Return [X, Y] of the center of cell containing provided text 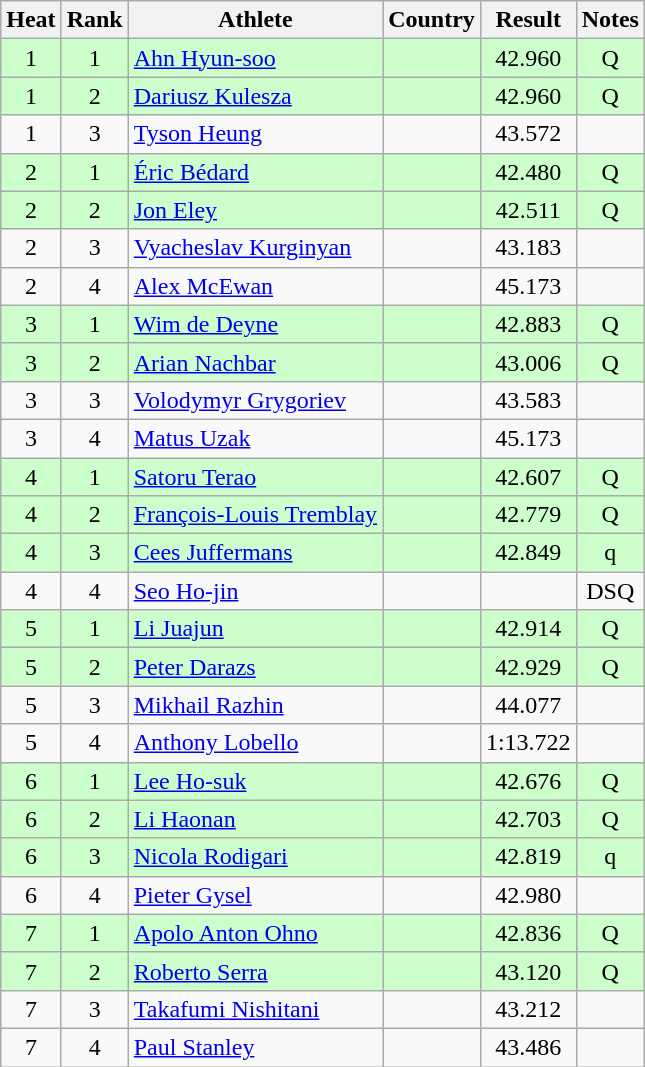
Nicola Rodigari [255, 857]
42.480 [528, 172]
Anthony Lobello [255, 743]
Ahn Hyun-soo [255, 58]
43.183 [528, 248]
Volodymyr Grygoriev [255, 400]
Takafumi Nishitani [255, 1009]
43.120 [528, 971]
42.607 [528, 477]
42.929 [528, 667]
42.676 [528, 781]
Arian Nachbar [255, 362]
Apolo Anton Ohno [255, 933]
Paul Stanley [255, 1047]
Mikhail Razhin [255, 705]
Athlete [255, 20]
DSQ [610, 591]
Tyson Heung [255, 134]
Li Juajun [255, 629]
Result [528, 20]
Pieter Gysel [255, 895]
42.779 [528, 515]
42.836 [528, 933]
42.511 [528, 210]
Li Haonan [255, 819]
43.486 [528, 1047]
43.583 [528, 400]
42.980 [528, 895]
42.703 [528, 819]
Rank [94, 20]
Matus Uzak [255, 438]
Dariusz Kulesza [255, 96]
43.006 [528, 362]
43.212 [528, 1009]
Alex McEwan [255, 286]
Jon Eley [255, 210]
42.883 [528, 324]
Éric Bédard [255, 172]
François-Louis Tremblay [255, 515]
Heat [31, 20]
Country [432, 20]
42.914 [528, 629]
42.849 [528, 553]
Roberto Serra [255, 971]
42.819 [528, 857]
1:13.722 [528, 743]
44.077 [528, 705]
Satoru Terao [255, 477]
Notes [610, 20]
Lee Ho-suk [255, 781]
Peter Darazs [255, 667]
Wim de Deyne [255, 324]
Cees Juffermans [255, 553]
Seo Ho-jin [255, 591]
Vyacheslav Kurginyan [255, 248]
43.572 [528, 134]
